From the cell containing the given text, extract its center point as [x, y] coordinate. 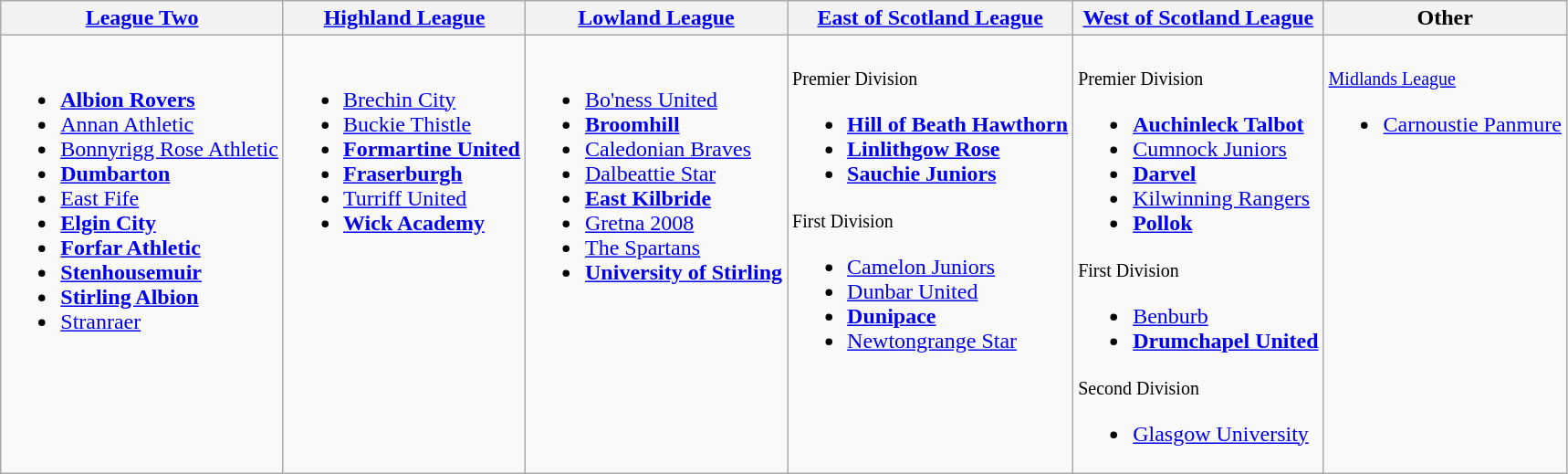
League Two [142, 18]
East of Scotland League [931, 18]
Premier DivisionAuchinleck TalbotCumnock JuniorsDarvelKilwinning RangersPollokFirst DivisionBenburbDrumchapel UnitedSecond DivisionGlasgow University [1198, 254]
Premier DivisionHill of Beath HawthornLinlithgow RoseSauchie JuniorsFirst DivisionCamelon JuniorsDunbar UnitedDunipaceNewtongrange Star [931, 254]
Midlands LeagueCarnoustie Panmure [1445, 254]
Bo'ness UnitedBroomhillCaledonian BravesDalbeattie StarEast KilbrideGretna 2008The SpartansUniversity of Stirling [657, 254]
Highland League [403, 18]
Brechin CityBuckie ThistleFormartine UnitedFraserburghTurriff UnitedWick Academy [403, 254]
Albion RoversAnnan AthleticBonnyrigg Rose AthleticDumbartonEast FifeElgin CityForfar AthleticStenhousemuirStirling AlbionStranraer [142, 254]
Lowland League [657, 18]
West of Scotland League [1198, 18]
Other [1445, 18]
